Find where the given text appears and provide that cell's center as (x, y) coordinate. 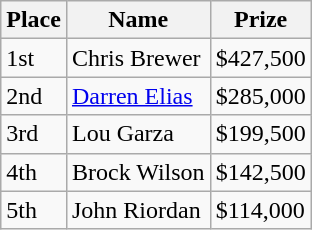
$427,500 (260, 58)
$285,000 (260, 96)
4th (34, 172)
Brock Wilson (138, 172)
$199,500 (260, 134)
Darren Elias (138, 96)
Lou Garza (138, 134)
Prize (260, 20)
Name (138, 20)
$142,500 (260, 172)
John Riordan (138, 210)
2nd (34, 96)
Chris Brewer (138, 58)
5th (34, 210)
Place (34, 20)
1st (34, 58)
3rd (34, 134)
$114,000 (260, 210)
